Scan for the cell matching the given text and deliver its (X, Y) coordinate at center. 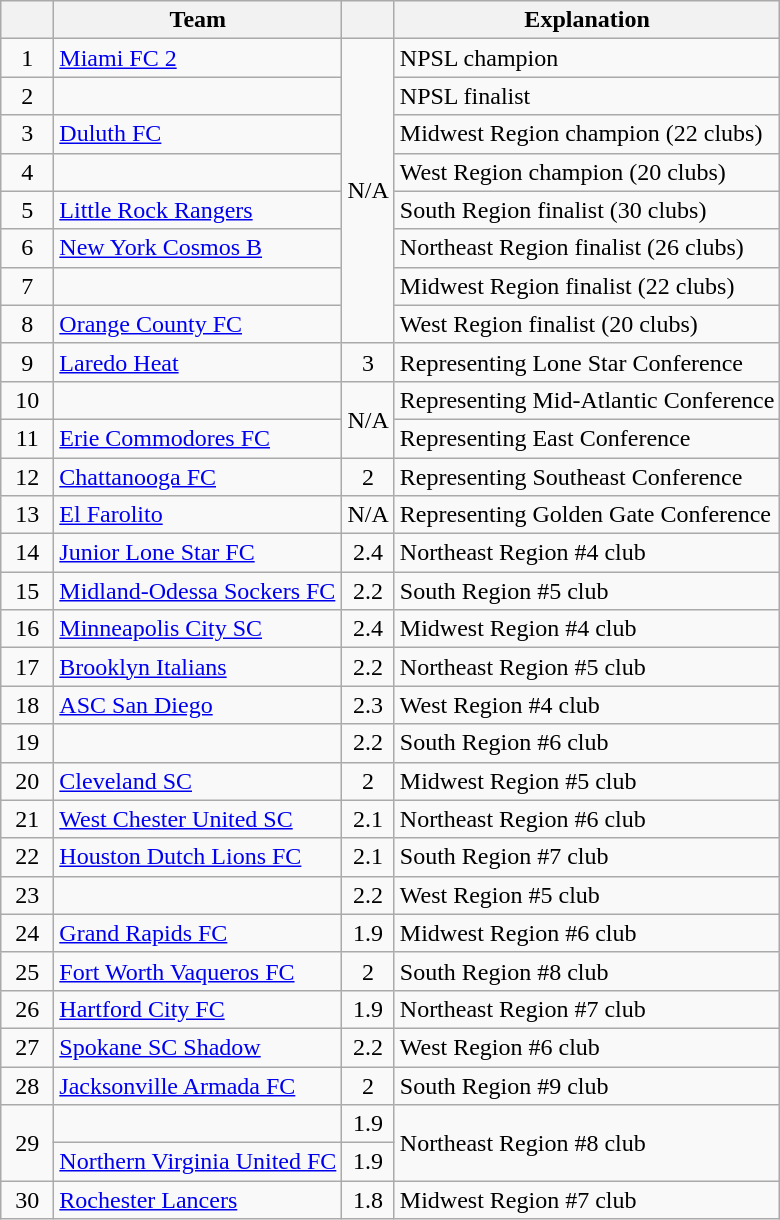
Explanation (587, 20)
Team (198, 20)
20 (28, 781)
Hartford City FC (198, 1009)
Laredo Heat (198, 362)
15 (28, 591)
Northeast Region #4 club (587, 553)
Jacksonville Armada FC (198, 1085)
Representing Southeast Conference (587, 477)
South Region #6 club (587, 743)
West Region #4 club (587, 705)
El Farolito (198, 515)
4 (28, 172)
27 (28, 1047)
1.8 (368, 1200)
7 (28, 286)
Northeast Region #7 club (587, 1009)
Representing East Conference (587, 438)
Houston Dutch Lions FC (198, 857)
Orange County FC (198, 324)
21 (28, 819)
Junior Lone Star FC (198, 553)
Brooklyn Italians (198, 667)
Cleveland SC (198, 781)
Rochester Lancers (198, 1200)
Representing Lone Star Conference (587, 362)
26 (28, 1009)
NPSL champion (587, 58)
6 (28, 248)
Little Rock Rangers (198, 210)
17 (28, 667)
Midwest Region finalist (22 clubs) (587, 286)
29 (28, 1143)
Miami FC 2 (198, 58)
19 (28, 743)
Northeast Region #6 club (587, 819)
Midwest Region #6 club (587, 933)
2.3 (368, 705)
10 (28, 400)
ASC San Diego (198, 705)
Midwest Region #4 club (587, 629)
9 (28, 362)
Fort Worth Vaqueros FC (198, 971)
South Region finalist (30 clubs) (587, 210)
New York Cosmos B (198, 248)
West Region champion (20 clubs) (587, 172)
13 (28, 515)
West Chester United SC (198, 819)
NPSL finalist (587, 96)
5 (28, 210)
Midwest Region champion (22 clubs) (587, 134)
24 (28, 933)
South Region #5 club (587, 591)
Chattanooga FC (198, 477)
25 (28, 971)
South Region #8 club (587, 971)
8 (28, 324)
11 (28, 438)
Midland-Odessa Sockers FC (198, 591)
1 (28, 58)
Midwest Region #7 club (587, 1200)
Minneapolis City SC (198, 629)
Northeast Region #5 club (587, 667)
West Region finalist (20 clubs) (587, 324)
Northeast Region finalist (26 clubs) (587, 248)
23 (28, 895)
28 (28, 1085)
Northern Virginia United FC (198, 1162)
South Region #9 club (587, 1085)
16 (28, 629)
South Region #7 club (587, 857)
Spokane SC Shadow (198, 1047)
Erie Commodores FC (198, 438)
West Region #6 club (587, 1047)
Representing Golden Gate Conference (587, 515)
Midwest Region #5 club (587, 781)
18 (28, 705)
Grand Rapids FC (198, 933)
30 (28, 1200)
Duluth FC (198, 134)
West Region #5 club (587, 895)
Representing Mid-Atlantic Conference (587, 400)
12 (28, 477)
22 (28, 857)
14 (28, 553)
Northeast Region #8 club (587, 1143)
